Scan for the cell matching the given text and deliver its (X, Y) coordinate at center. 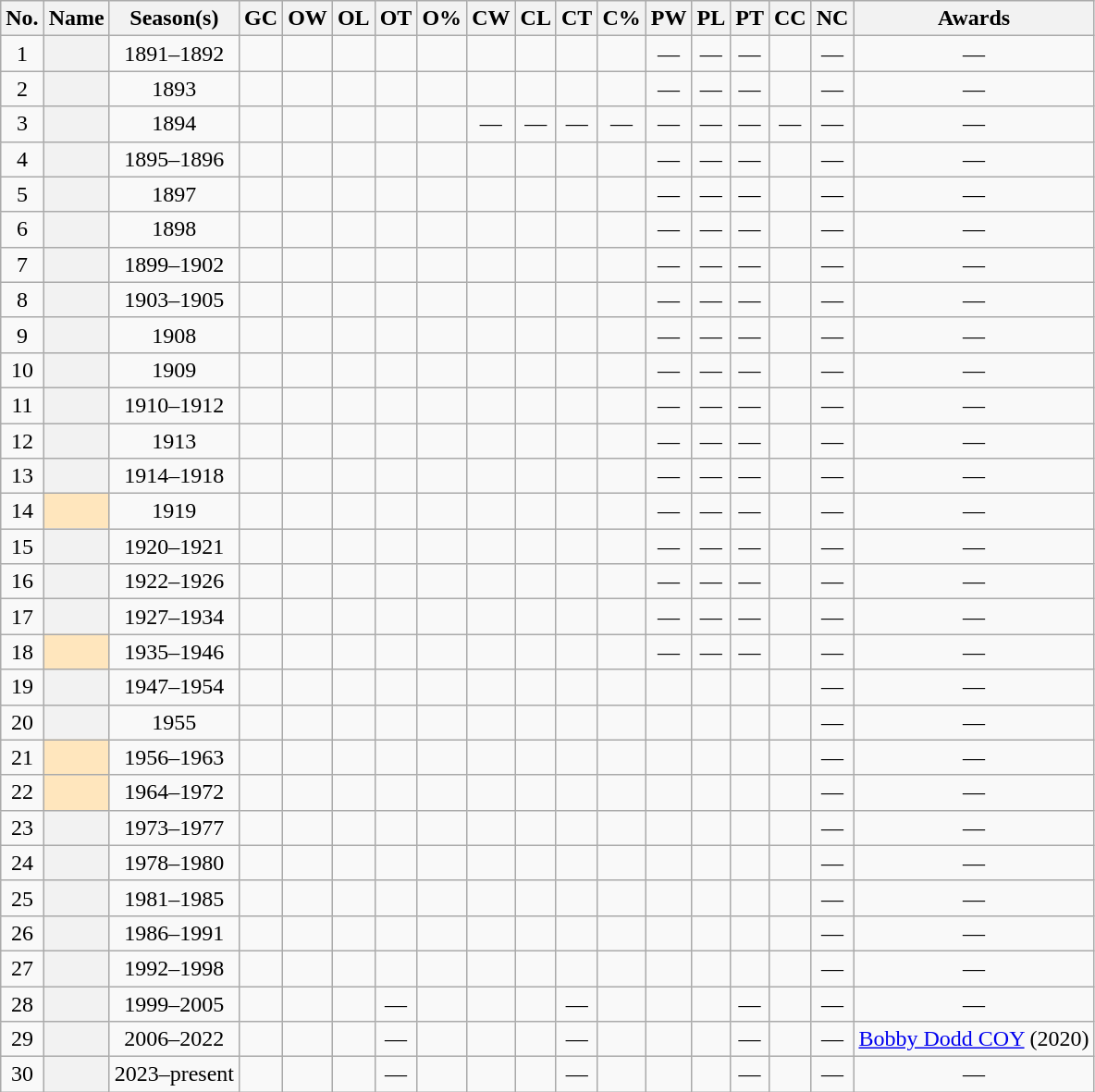
16 (22, 582)
1910–1912 (174, 405)
29 (22, 1039)
19 (22, 687)
22 (22, 792)
28 (22, 1003)
Bobby Dodd COY (2020) (974, 1039)
7 (22, 264)
11 (22, 405)
1992–1998 (174, 968)
1913 (174, 441)
2023–present (174, 1074)
6 (22, 229)
1986–1991 (174, 933)
25 (22, 898)
12 (22, 441)
No. (22, 18)
24 (22, 863)
30 (22, 1074)
18 (22, 652)
13 (22, 476)
20 (22, 722)
PT (750, 18)
21 (22, 757)
1891–1892 (174, 54)
1908 (174, 335)
26 (22, 933)
15 (22, 546)
17 (22, 617)
23 (22, 828)
GC (261, 18)
OT (396, 18)
OW (308, 18)
5 (22, 194)
4 (22, 159)
PW (669, 18)
1935–1946 (174, 652)
2006–2022 (174, 1039)
1955 (174, 722)
1919 (174, 511)
CC (790, 18)
1903–1905 (174, 300)
2 (22, 89)
1894 (174, 124)
Name (76, 18)
1914–1918 (174, 476)
Awards (974, 18)
1978–1980 (174, 863)
PL (711, 18)
14 (22, 511)
1899–1902 (174, 264)
1909 (174, 370)
1893 (174, 89)
1897 (174, 194)
10 (22, 370)
1999–2005 (174, 1003)
9 (22, 335)
1927–1934 (174, 617)
OL (353, 18)
1964–1972 (174, 792)
O% (442, 18)
1895–1896 (174, 159)
8 (22, 300)
1 (22, 54)
1956–1963 (174, 757)
1973–1977 (174, 828)
1981–1985 (174, 898)
CL (535, 18)
C% (621, 18)
CW (491, 18)
1947–1954 (174, 687)
1922–1926 (174, 582)
27 (22, 968)
CT (576, 18)
3 (22, 124)
NC (832, 18)
Season(s) (174, 18)
1898 (174, 229)
1920–1921 (174, 546)
